Identify which cell holds the provided text, then report its [x, y] central coordinate. 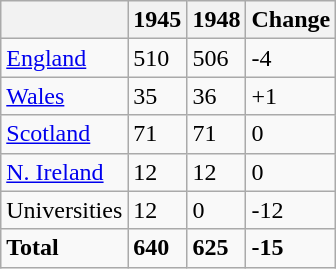
35 [158, 96]
625 [216, 248]
-12 [291, 210]
N. Ireland [64, 172]
510 [158, 58]
1948 [216, 20]
+1 [291, 96]
Change [291, 20]
-4 [291, 58]
1945 [158, 20]
Total [64, 248]
506 [216, 58]
Universities [64, 210]
Wales [64, 96]
36 [216, 96]
640 [158, 248]
England [64, 58]
Scotland [64, 134]
-15 [291, 248]
